Scan for the cell matching the given text and deliver its [x, y] coordinate at center. 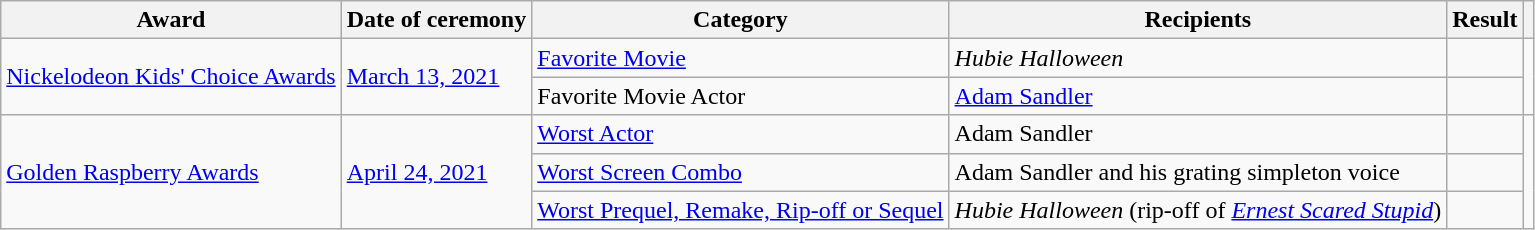
Adam Sandler and his grating simpleton voice [1198, 172]
Hubie Halloween [1198, 58]
Worst Prequel, Remake, Rip-off or Sequel [740, 210]
Favorite Movie Actor [740, 96]
Nickelodeon Kids' Choice Awards [171, 77]
Favorite Movie [740, 58]
Hubie Halloween (rip-off of Ernest Scared Stupid) [1198, 210]
Category [740, 20]
Date of ceremony [436, 20]
March 13, 2021 [436, 77]
Golden Raspberry Awards [171, 172]
Worst Actor [740, 134]
Recipients [1198, 20]
Award [171, 20]
Result [1485, 20]
Worst Screen Combo [740, 172]
April 24, 2021 [436, 172]
